Identify which cell holds the provided text, then report its (X, Y) central coordinate. 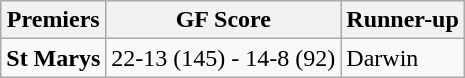
GF Score (224, 20)
St Marys (54, 58)
Runner-up (403, 20)
Darwin (403, 58)
Premiers (54, 20)
22-13 (145) - 14-8 (92) (224, 58)
